Detect which cell encompasses the target text, then output its (x, y) center coordinate. 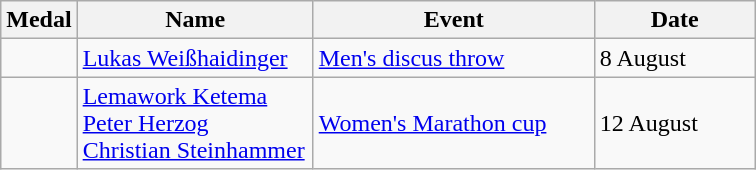
Event (454, 20)
Men's discus throw (454, 58)
Name (195, 20)
12 August (674, 123)
Women's Marathon cup (454, 123)
Date (674, 20)
Lemawork KetemaPeter HerzogChristian Steinhammer (195, 123)
8 August (674, 58)
Lukas Weißhaidinger (195, 58)
Medal (39, 20)
